Capture the cell that displays the provided text and extract its [X, Y] central coordinate. 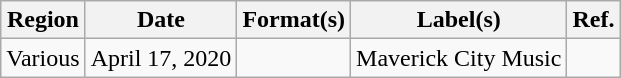
Region [43, 20]
Date [161, 20]
Ref. [594, 20]
Various [43, 58]
Label(s) [459, 20]
April 17, 2020 [161, 58]
Format(s) [294, 20]
Maverick City Music [459, 58]
